Locate the cell with the specified text and output its [X, Y] center coordinate. 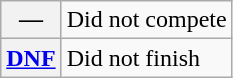
— [31, 20]
Did not compete [146, 20]
DNF [31, 58]
Did not finish [146, 58]
